Capture the cell that displays the provided text and extract its (X, Y) central coordinate. 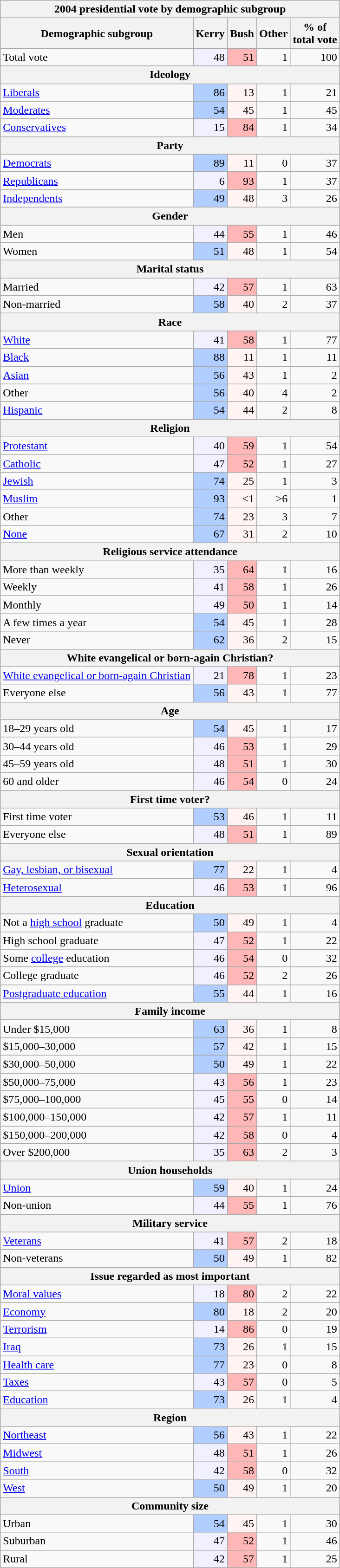
Not a high school graduate (97, 923)
Military service (170, 1223)
Protestant (97, 446)
Non-union (97, 1205)
Community size (170, 1506)
Muslim (97, 499)
Total vote (97, 57)
Catholic (97, 463)
Hispanic (97, 410)
$50,000–75,000 (97, 1082)
19 (315, 1329)
Marital status (170, 269)
Urban (97, 1523)
Asian (97, 375)
Over $200,000 (97, 1153)
Under $15,000 (97, 1029)
Iraq (97, 1347)
78 (242, 675)
88 (210, 357)
27 (315, 463)
$100,000–150,000 (97, 1117)
Moral values (97, 1294)
Women (97, 252)
<1 (242, 499)
Ideology (170, 75)
Terrorism (97, 1329)
Region (170, 1418)
84 (242, 128)
South (97, 1471)
Republicans (97, 181)
$150,000–200,000 (97, 1135)
Party (170, 145)
White evangelical or born-again Christian? (170, 658)
>6 (273, 499)
6 (210, 181)
29 (315, 746)
Northeast (97, 1435)
Never (97, 640)
Gender (170, 216)
62 (210, 640)
Midwest (97, 1453)
A few times a year (97, 622)
60 and older (97, 781)
82 (315, 1258)
31 (242, 534)
First time voter (97, 817)
Democrats (97, 163)
None (97, 534)
High school graduate (97, 940)
100 (315, 57)
First time voter? (170, 799)
College graduate (97, 976)
67 (210, 534)
Union (97, 1188)
Black (97, 357)
45–59 years old (97, 764)
Gay, lesbian, or bisexual (97, 870)
13 (242, 92)
Health care (97, 1364)
Non-married (97, 305)
Age (170, 711)
Issue regarded as most important (170, 1276)
30–44 years old (97, 746)
Some college education (97, 958)
Race (170, 322)
White (97, 340)
Liberals (97, 92)
$30,000–50,000 (97, 1064)
Men (97, 233)
7 (315, 517)
28 (315, 622)
34 (315, 128)
White evangelical or born-again Christian (97, 675)
Veterans (97, 1241)
$15,000–30,000 (97, 1046)
Sexual orientation (170, 852)
Heterosexual (97, 888)
76 (315, 1205)
More than weekly (97, 570)
Monthly (97, 605)
17 (315, 728)
Economy (97, 1311)
Suburban (97, 1541)
96 (315, 888)
Weekly (97, 587)
Demographic subgroup (97, 33)
64 (242, 570)
Kerry (210, 33)
Bush (242, 33)
Rural (97, 1559)
18–29 years old (97, 728)
Religious service attendance (170, 552)
Family income (170, 1011)
5 (315, 1382)
% oftotal vote (315, 33)
Conservatives (97, 128)
West (97, 1488)
$75,000–100,000 (97, 1100)
2004 presidential vote by demographic subgroup (170, 9)
Non-veterans (97, 1258)
Independents (97, 198)
Taxes (97, 1382)
Postgraduate education (97, 993)
Moderates (97, 110)
10 (315, 534)
Religion (170, 428)
Jewish (97, 481)
Married (97, 287)
Union households (170, 1170)
